Search for the cell housing the specified text and yield its (X, Y) center coordinate. 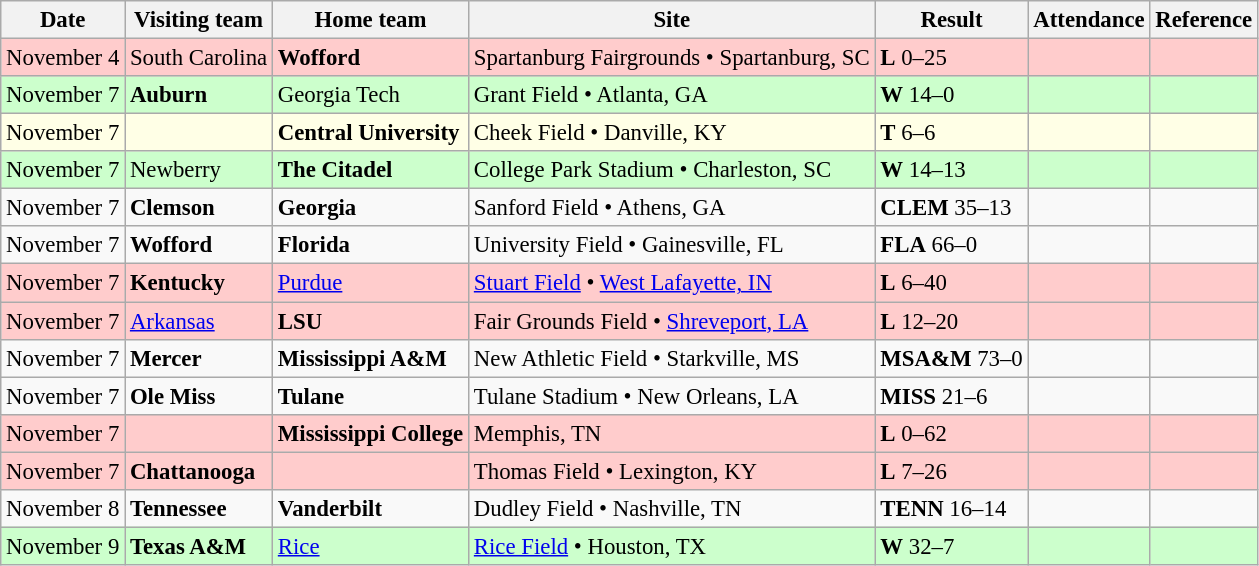
Kentucky (199, 283)
University Field • Gainesville, FL (672, 245)
Mississippi A&M (371, 358)
Attendance (1089, 20)
Tulane Stadium • New Orleans, LA (672, 396)
Mercer (199, 358)
College Park Stadium • Charleston, SC (672, 170)
Dudley Field • Nashville, TN (672, 509)
Tulane (371, 396)
Florida (371, 245)
Grant Field • Atlanta, GA (672, 95)
T 6–6 (952, 133)
L 12–20 (952, 321)
November 8 (63, 509)
Fair Grounds Field • Shreveport, LA (672, 321)
Georgia Tech (371, 95)
Clemson (199, 208)
FLA 66–0 (952, 245)
Arkansas (199, 321)
MSA&M 73–0 (952, 358)
Georgia (371, 208)
The Citadel (371, 170)
Spartanburg Fairgrounds • Spartanburg, SC (672, 58)
Reference (1204, 20)
Date (63, 20)
Visiting team (199, 20)
South Carolina (199, 58)
Vanderbilt (371, 509)
Purdue (371, 283)
Chattanooga (199, 471)
Tennessee (199, 509)
Memphis, TN (672, 433)
TENN 16–14 (952, 509)
MISS 21–6 (952, 396)
Newberry (199, 170)
Mississippi College (371, 433)
Home team (371, 20)
L 6–40 (952, 283)
Site (672, 20)
L 7–26 (952, 471)
W 32–7 (952, 546)
L 0–62 (952, 433)
W 14–13 (952, 170)
Cheek Field • Danville, KY (672, 133)
Rice Field • Houston, TX (672, 546)
Result (952, 20)
Central University (371, 133)
Texas A&M (199, 546)
Rice (371, 546)
November 4 (63, 58)
New Athletic Field • Starkville, MS (672, 358)
Ole Miss (199, 396)
Sanford Field • Athens, GA (672, 208)
Thomas Field • Lexington, KY (672, 471)
Auburn (199, 95)
W 14–0 (952, 95)
LSU (371, 321)
Stuart Field • West Lafayette, IN (672, 283)
CLEM 35–13 (952, 208)
November 9 (63, 546)
L 0–25 (952, 58)
